Provide the [X, Y] coordinate of the cell's center where the given text is located.  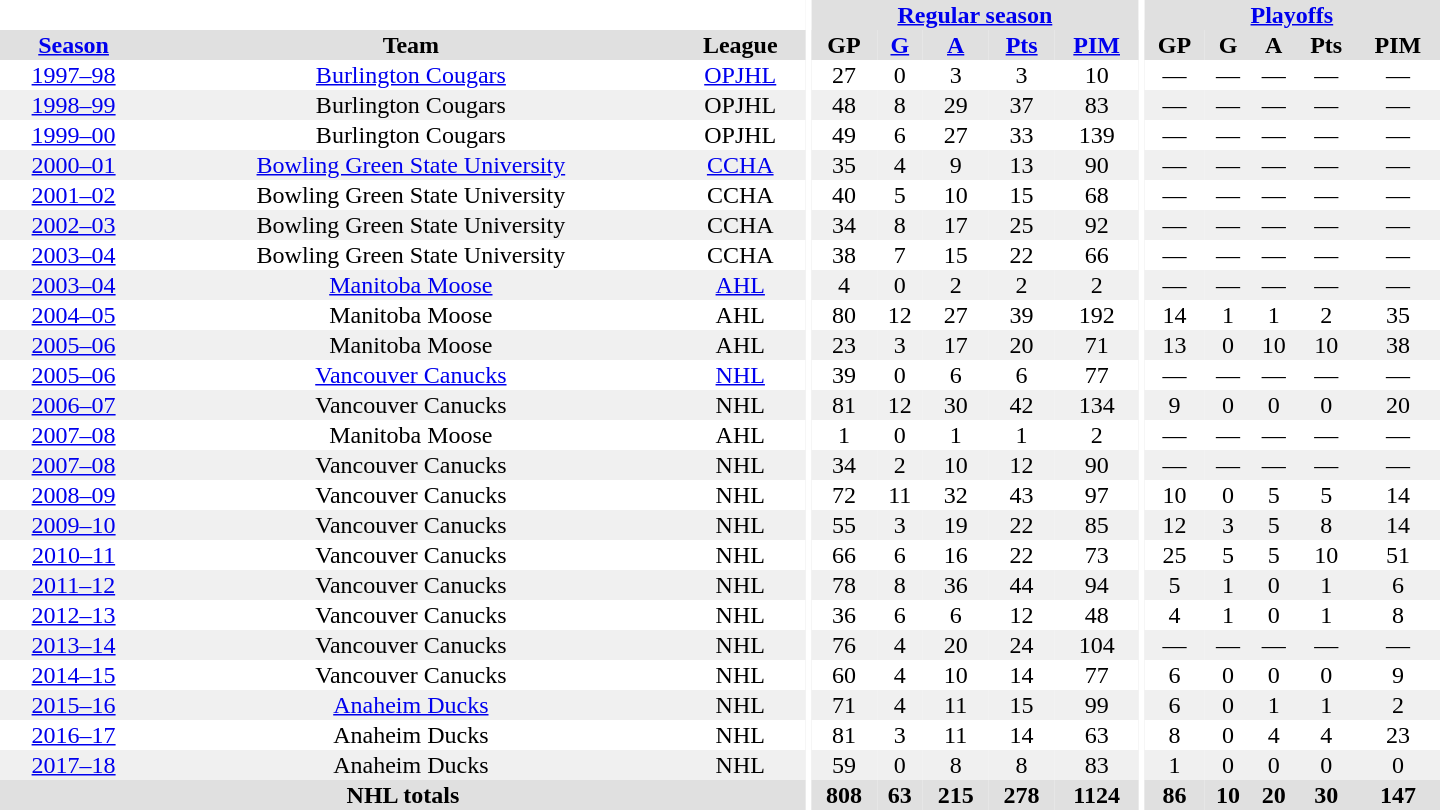
215 [956, 795]
29 [956, 105]
2015–16 [74, 705]
55 [844, 525]
2002–03 [74, 225]
94 [1097, 585]
2016–17 [74, 735]
80 [844, 315]
League [740, 45]
85 [1097, 525]
192 [1097, 315]
43 [1022, 495]
51 [1398, 555]
44 [1022, 585]
2008–09 [74, 495]
1997–98 [74, 75]
808 [844, 795]
32 [956, 495]
99 [1097, 705]
Season [74, 45]
97 [1097, 495]
2009–10 [74, 525]
59 [844, 765]
1998–99 [74, 105]
92 [1097, 225]
2014–15 [74, 675]
72 [844, 495]
40 [844, 195]
2006–07 [74, 405]
68 [1097, 195]
49 [844, 135]
2017–18 [74, 765]
33 [1022, 135]
2013–14 [74, 645]
2011–12 [74, 585]
76 [844, 645]
2001–02 [74, 195]
147 [1398, 795]
Team [410, 45]
1124 [1097, 795]
7 [900, 255]
278 [1022, 795]
16 [956, 555]
1999–00 [74, 135]
2004–05 [74, 315]
139 [1097, 135]
Playoffs [1292, 15]
104 [1097, 645]
134 [1097, 405]
73 [1097, 555]
Regular season [975, 15]
37 [1022, 105]
NHL totals [403, 795]
60 [844, 675]
2012–13 [74, 615]
2000–01 [74, 165]
86 [1174, 795]
2010–11 [74, 555]
24 [1022, 645]
78 [844, 585]
42 [1022, 405]
19 [956, 525]
